For the text-containing cell, return its midpoint in (X, Y) coordinate format. 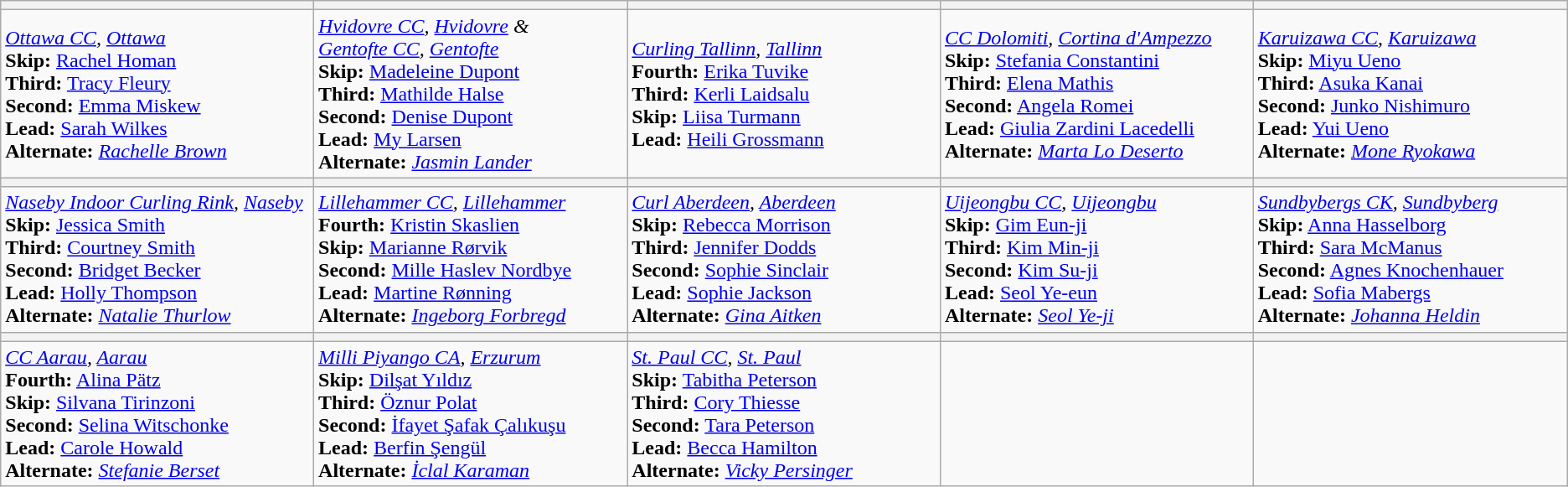
Milli Piyango CA, ErzurumSkip: Dilşat Yıldız Third: Öznur Polat Second: İfayet Şafak Çalıkuşu Lead: Berfin Şengül Alternate: İclal Karaman (471, 414)
Ottawa CC, OttawaSkip: Rachel Homan Third: Tracy Fleury Second: Emma Miskew Lead: Sarah Wilkes Alternate: Rachelle Brown (157, 94)
Karuizawa CC, KaruizawaSkip: Miyu Ueno Third: Asuka Kanai Second: Junko Nishimuro Lead: Yui Ueno Alternate: Mone Ryokawa (1411, 94)
CC Aarau, AarauFourth: Alina Pätz Skip: Silvana Tirinzoni Second: Selina Witschonke Lead: Carole Howald Alternate: Stefanie Berset (157, 414)
Uijeongbu CC, UijeongbuSkip: Gim Eun-ji Third: Kim Min-ji Second: Kim Su-ji Lead: Seol Ye-eun Alternate: Seol Ye-ji (1096, 260)
Naseby Indoor Curling Rink, NasebySkip: Jessica Smith Third: Courtney Smith Second: Bridget Becker Lead: Holly Thompson Alternate: Natalie Thurlow (157, 260)
Sundbybergs CK, SundbybergSkip: Anna Hasselborg Third: Sara McManus Second: Agnes Knochenhauer Lead: Sofia Mabergs Alternate: Johanna Heldin (1411, 260)
St. Paul CC, St. PaulSkip: Tabitha Peterson Third: Cory Thiesse Second: Tara Peterson Lead: Becca Hamilton Alternate: Vicky Persinger (784, 414)
Curling Tallinn, TallinnFourth: Erika Tuvike Third: Kerli Laidsalu Skip: Liisa Turmann Lead: Heili Grossmann (784, 94)
Curl Aberdeen, AberdeenSkip: Rebecca Morrison Third: Jennifer Dodds Second: Sophie Sinclair Lead: Sophie Jackson Alternate: Gina Aitken (784, 260)
